Determine the [X, Y] coordinate at the center of the cell enclosing the given text.  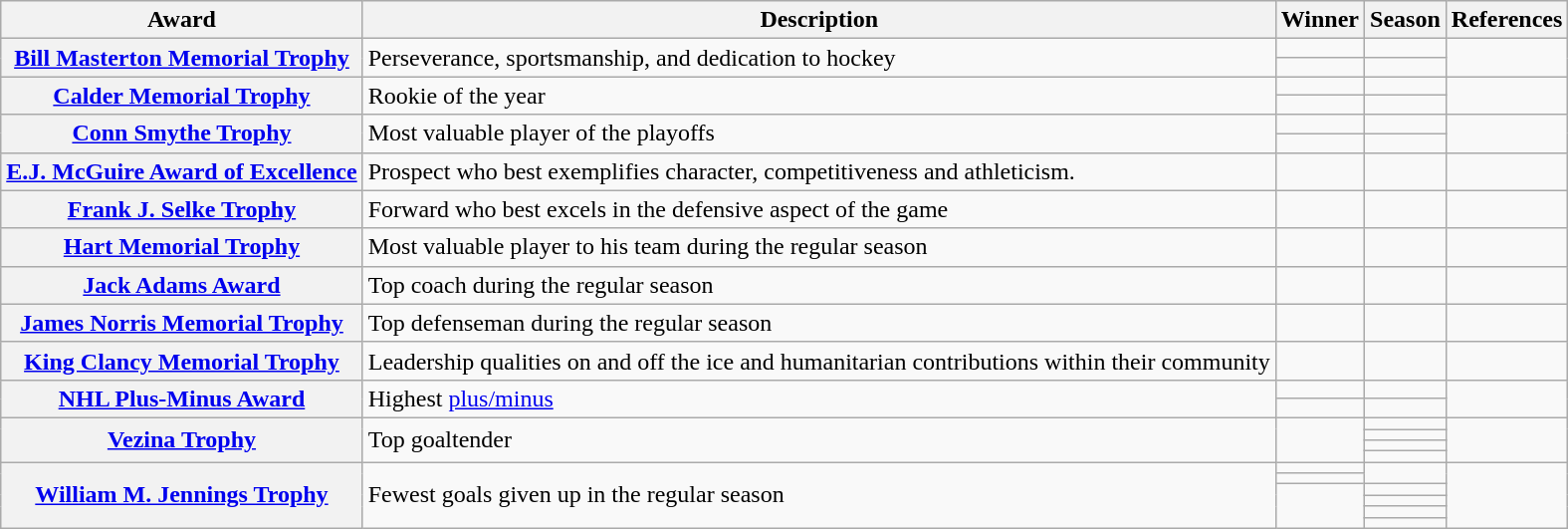
Fewest goals given up in the regular season [818, 495]
Winner [1320, 20]
Top coach during the regular season [818, 285]
Season [1406, 20]
E.J. McGuire Award of Excellence [181, 171]
Hart Memorial Trophy [181, 247]
Frank J. Selke Trophy [181, 209]
Vezina Trophy [181, 439]
Conn Smythe Trophy [181, 133]
Top defenseman during the regular season [818, 323]
References [1507, 20]
Most valuable player to his team during the regular season [818, 247]
Forward who best excels in the defensive aspect of the game [818, 209]
Most valuable player of the playoffs [818, 133]
Prospect who best exemplifies character, competitiveness and athleticism. [818, 171]
Top goaltender [818, 439]
King Clancy Memorial Trophy [181, 361]
NHL Plus-Minus Award [181, 398]
Description [818, 20]
Award [181, 20]
Calder Memorial Trophy [181, 96]
Perseverance, sportsmanship, and dedication to hockey [818, 58]
James Norris Memorial Trophy [181, 323]
William M. Jennings Trophy [181, 495]
Rookie of the year [818, 96]
Highest plus/minus [818, 398]
Bill Masterton Memorial Trophy [181, 58]
Jack Adams Award [181, 285]
Leadership qualities on and off the ice and humanitarian contributions within their community [818, 361]
